Output the (X, Y) coordinate of the center of the cell containing the given text.  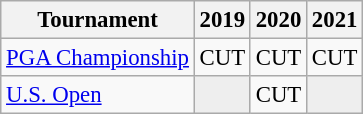
Tournament (98, 20)
2019 (222, 20)
2021 (335, 20)
PGA Championship (98, 58)
2020 (278, 20)
U.S. Open (98, 95)
